Extract the [X, Y] coordinate from the center of the cell holding the provided text.  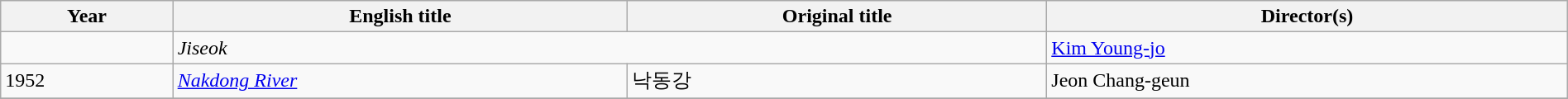
낙동강 [837, 81]
1952 [87, 81]
Director(s) [1307, 16]
Jeon Chang-geun [1307, 81]
Jiseok [610, 48]
Year [87, 16]
English title [400, 16]
Nakdong River [400, 81]
Original title [837, 16]
Kim Young-jo [1307, 48]
